Determine the (X, Y) coordinate at the center of the cell enclosing the given text.  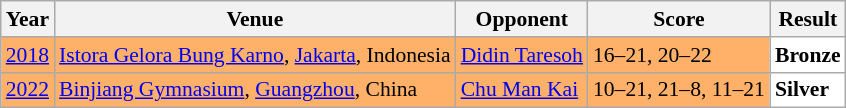
2022 (28, 90)
Score (679, 19)
Venue (255, 19)
Year (28, 19)
Silver (808, 90)
Istora Gelora Bung Karno, Jakarta, Indonesia (255, 55)
Binjiang Gymnasium, Guangzhou, China (255, 90)
2018 (28, 55)
10–21, 21–8, 11–21 (679, 90)
Chu Man Kai (522, 90)
Result (808, 19)
Bronze (808, 55)
Didin Taresoh (522, 55)
Opponent (522, 19)
16–21, 20–22 (679, 55)
